Find where the given text appears and provide that cell's center as (x, y) coordinate. 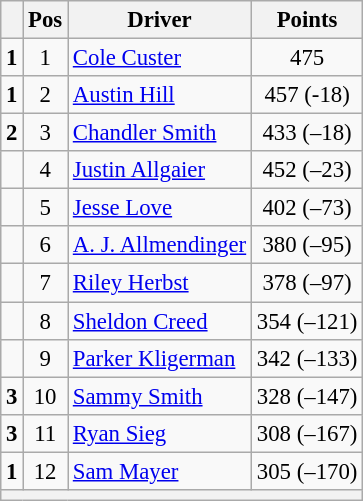
9 (46, 358)
Sam Mayer (160, 471)
8 (46, 321)
7 (46, 283)
Parker Kligerman (160, 358)
Justin Allgaier (160, 170)
380 (–95) (306, 245)
Points (306, 20)
5 (46, 208)
402 (–73) (306, 208)
Ryan Sieg (160, 433)
328 (–147) (306, 396)
308 (–167) (306, 433)
342 (–133) (306, 358)
475 (306, 58)
452 (–23) (306, 170)
305 (–170) (306, 471)
Sheldon Creed (160, 321)
10 (46, 396)
12 (46, 471)
11 (46, 433)
Riley Herbst (160, 283)
Sammy Smith (160, 396)
6 (46, 245)
354 (–121) (306, 321)
457 (-18) (306, 95)
433 (–18) (306, 133)
Pos (46, 20)
378 (–97) (306, 283)
Driver (160, 20)
Chandler Smith (160, 133)
A. J. Allmendinger (160, 245)
4 (46, 170)
Jesse Love (160, 208)
Cole Custer (160, 58)
Austin Hill (160, 95)
